Find where the given text appears and provide that cell's center as (X, Y) coordinate. 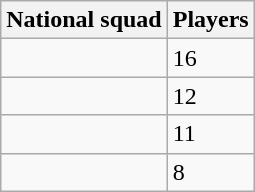
National squad (84, 20)
8 (210, 172)
11 (210, 134)
16 (210, 58)
Players (210, 20)
12 (210, 96)
